Capture the cell that displays the provided text and extract its [x, y] central coordinate. 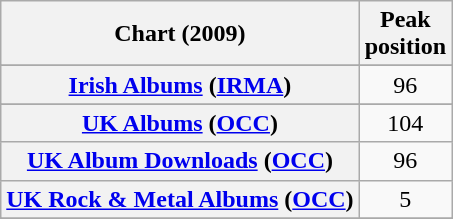
Irish Albums (IRMA) [180, 85]
UK Rock & Metal Albums (OCC) [180, 199]
Chart (2009) [180, 34]
104 [405, 123]
Peakposition [405, 34]
UK Albums (OCC) [180, 123]
UK Album Downloads (OCC) [180, 161]
5 [405, 199]
